Extract the [x, y] coordinate from the center of the cell holding the provided text.  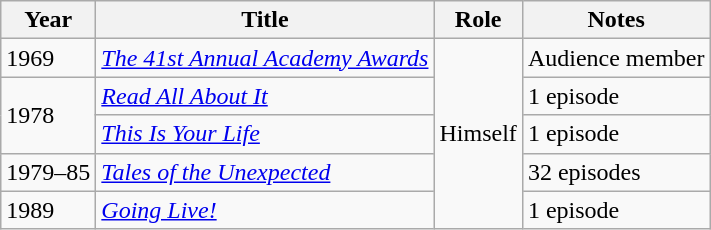
Tales of the Unexpected [265, 172]
1979–85 [48, 172]
1969 [48, 58]
Read All About It [265, 96]
1989 [48, 210]
Going Live! [265, 210]
1978 [48, 115]
Notes [616, 20]
The 41st Annual Academy Awards [265, 58]
Role [478, 20]
32 episodes [616, 172]
Year [48, 20]
Title [265, 20]
This Is Your Life [265, 134]
Himself [478, 134]
Audience member [616, 58]
